Detect which cell encompasses the target text, then output its (X, Y) center coordinate. 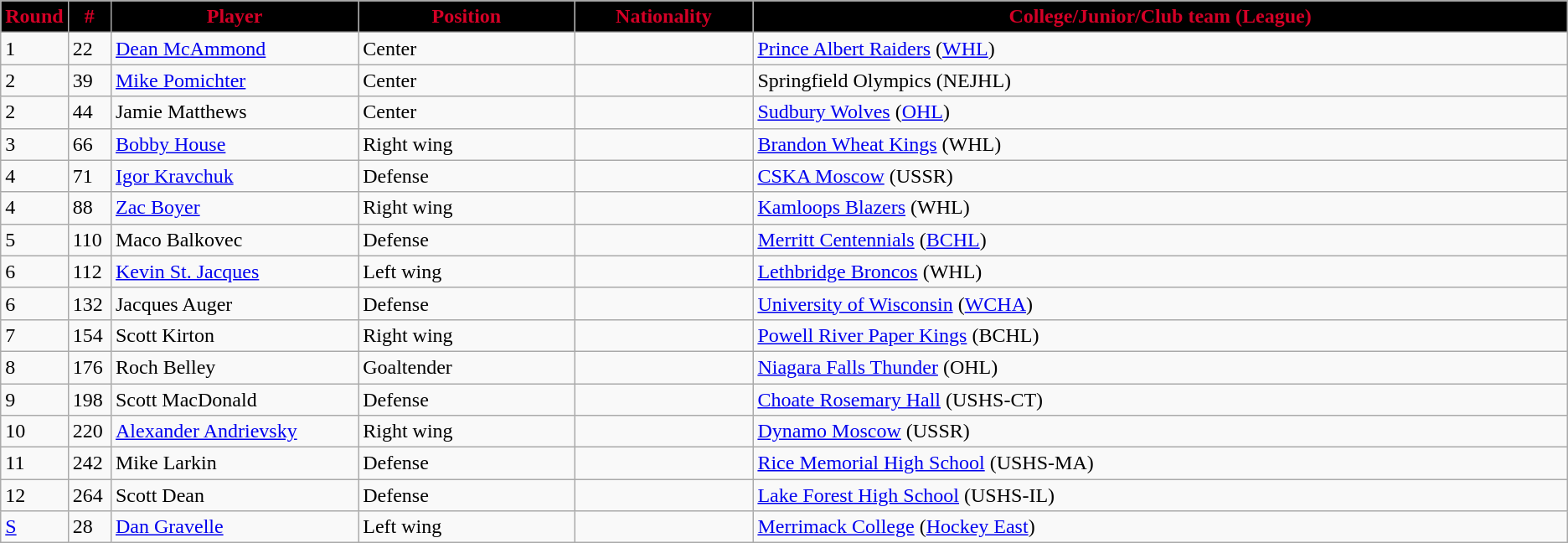
11 (34, 463)
Kamloops Blazers (WHL) (1160, 208)
110 (89, 240)
1 (34, 49)
Lake Forest High School (USHS-IL) (1160, 495)
Dynamo Moscow (USSR) (1160, 432)
66 (89, 144)
College/Junior/Club team (League) (1160, 17)
3 (34, 144)
5 (34, 240)
44 (89, 112)
242 (89, 463)
Goaltender (467, 367)
154 (89, 335)
Rice Memorial High School (USHS-MA) (1160, 463)
Roch Belley (235, 367)
Jacques Auger (235, 303)
12 (34, 495)
Brandon Wheat Kings (WHL) (1160, 144)
S (34, 527)
132 (89, 303)
71 (89, 176)
# (89, 17)
112 (89, 271)
Niagara Falls Thunder (OHL) (1160, 367)
220 (89, 432)
176 (89, 367)
198 (89, 400)
Merritt Centennials (BCHL) (1160, 240)
Jamie Matthews (235, 112)
Prince Albert Raiders (WHL) (1160, 49)
Maco Balkovec (235, 240)
8 (34, 367)
Mike Larkin (235, 463)
Zac Boyer (235, 208)
Lethbridge Broncos (WHL) (1160, 271)
Nationality (663, 17)
Igor Kravchuk (235, 176)
28 (89, 527)
University of Wisconsin (WCHA) (1160, 303)
Dean McAmmond (235, 49)
9 (34, 400)
CSKA Moscow (USSR) (1160, 176)
Mike Pomichter (235, 80)
7 (34, 335)
Player (235, 17)
22 (89, 49)
Choate Rosemary Hall (USHS-CT) (1160, 400)
Alexander Andrievsky (235, 432)
Scott MacDonald (235, 400)
Scott Kirton (235, 335)
Scott Dean (235, 495)
39 (89, 80)
Springfield Olympics (NEJHL) (1160, 80)
264 (89, 495)
Merrimack College (Hockey East) (1160, 527)
88 (89, 208)
Round (34, 17)
Kevin St. Jacques (235, 271)
Dan Gravelle (235, 527)
Bobby House (235, 144)
10 (34, 432)
Position (467, 17)
Sudbury Wolves (OHL) (1160, 112)
Powell River Paper Kings (BCHL) (1160, 335)
